Locate the cell with the specified text and output its [X, Y] center coordinate. 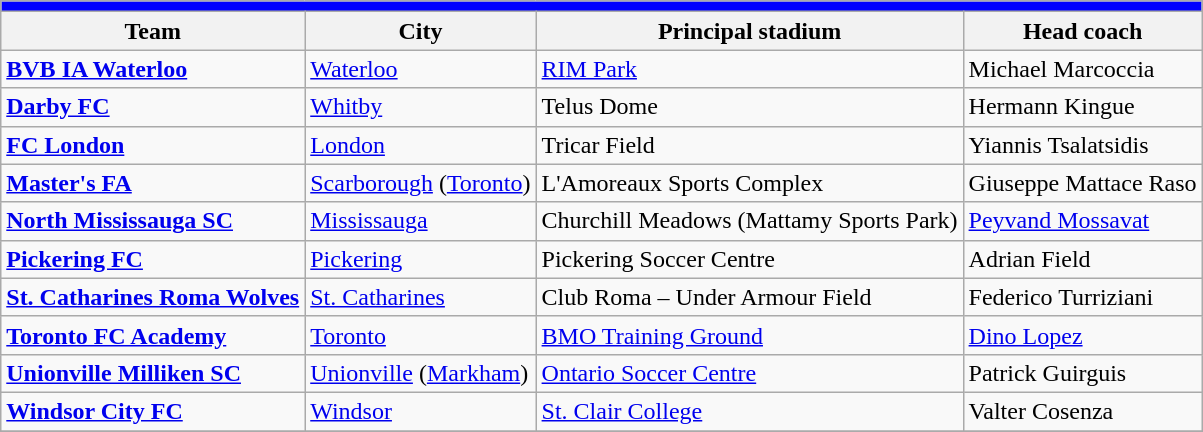
Hermann Kingue [1082, 107]
Master's FA [153, 183]
Pickering [420, 259]
London [420, 145]
Waterloo [420, 69]
Club Roma – Under Armour Field [750, 297]
Valter Cosenza [1082, 411]
Principal stadium [750, 31]
Windsor City FC [153, 411]
Mississauga [420, 221]
Toronto FC Academy [153, 335]
Peyvand Mossavat [1082, 221]
Toronto [420, 335]
Dino Lopez [1082, 335]
RIM Park [750, 69]
Unionville (Markham) [420, 373]
Pickering FC [153, 259]
BMO Training Ground [750, 335]
Tricar Field [750, 145]
St. Catharines [420, 297]
Michael Marcoccia [1082, 69]
Team [153, 31]
Adrian Field [1082, 259]
Telus Dome [750, 107]
Ontario Soccer Centre [750, 373]
Patrick Guirguis [1082, 373]
Giuseppe Mattace Raso [1082, 183]
Darby FC [153, 107]
Head coach [1082, 31]
Whitby [420, 107]
Windsor [420, 411]
Pickering Soccer Centre [750, 259]
Yiannis Tsalatsidis [1082, 145]
City [420, 31]
North Mississauga SC [153, 221]
FC London [153, 145]
Unionville Milliken SC [153, 373]
L'Amoreaux Sports Complex [750, 183]
Federico Turriziani [1082, 297]
Scarborough (Toronto) [420, 183]
St. Catharines Roma Wolves [153, 297]
Churchill Meadows (Mattamy Sports Park) [750, 221]
St. Clair College [750, 411]
BVB IA Waterloo [153, 69]
